Search for the cell housing the specified text and yield its [x, y] center coordinate. 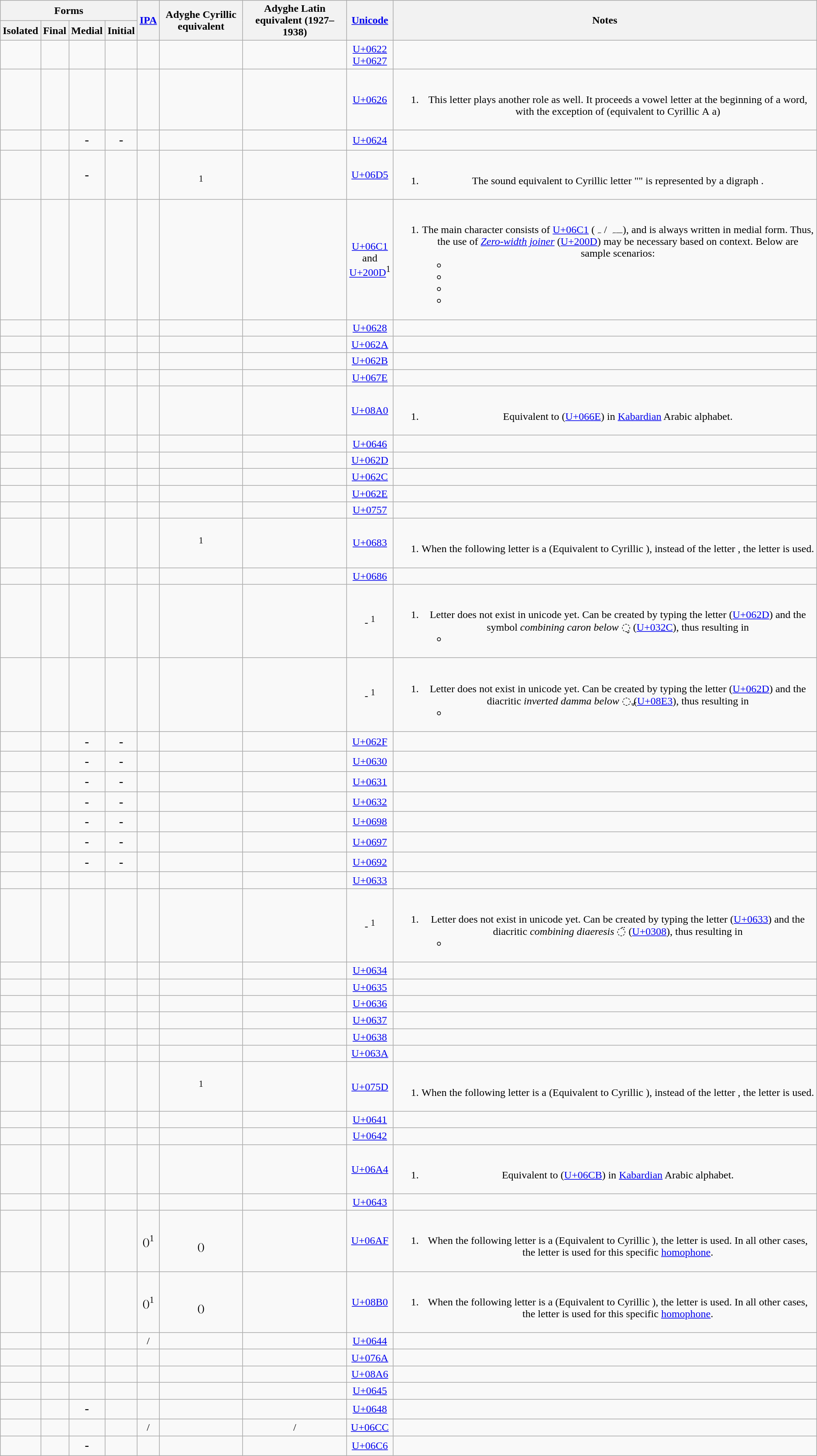
U+0692 [370, 862]
This letter plays another role as well. It proceeds a vowel letter at the beginning of a word, with the exception of (equivalent to Cyrillic А а) [605, 100]
Adyghe Latin equivalent (1927–1938) [295, 21]
U+0698 [370, 822]
Medial [87, 31]
U+06C1andU+200D1 [370, 259]
Isolated [21, 31]
U+063A [370, 1054]
U+0631 [370, 782]
IPA [148, 21]
U+0644 [370, 1341]
U+0642 [370, 1136]
U+0622U+0627 [370, 55]
U+062F [370, 742]
U+08B0 [370, 1302]
U+0697 [370, 842]
U+0628 [370, 328]
U+0686 [370, 576]
U+08A6 [370, 1374]
U+0641 [370, 1119]
Final [55, 31]
U+0632 [370, 802]
Initial [121, 31]
U+06AF [370, 1241]
U+0646 [370, 443]
U+06D5 [370, 175]
U+0630 [370, 762]
U+0624 [370, 140]
U+0757 [370, 510]
Forms [69, 10]
U+06CC [370, 1427]
Equivalent to (U+06CB) in Kabardian Arabic alphabet. [605, 1169]
Unicode [370, 21]
U+06A4 [370, 1169]
U+0633 [370, 880]
U+0637 [370, 1020]
The sound equivalent to Cyrillic letter "" is represented by a digraph . [605, 175]
U+0648 [370, 1409]
U+076A [370, 1357]
U+0683 [370, 543]
U+062D [370, 460]
U+062A [370, 344]
U+062B [370, 361]
U+0635 [370, 987]
U+0626 [370, 100]
U+0638 [370, 1037]
U+0643 [370, 1202]
U+0645 [370, 1391]
Equivalent to (U+066E) in Kabardian Arabic alphabet. [605, 410]
U+062C [370, 477]
U+062E [370, 494]
U+06C6 [370, 1446]
Notes [605, 21]
U+08A0 [370, 410]
U+075D [370, 1087]
U+0636 [370, 1004]
Adyghe Cyrillic equivalent [201, 21]
U+067E [370, 378]
U+0634 [370, 970]
